Determine the (x, y) coordinate at the center of the cell enclosing the given text.  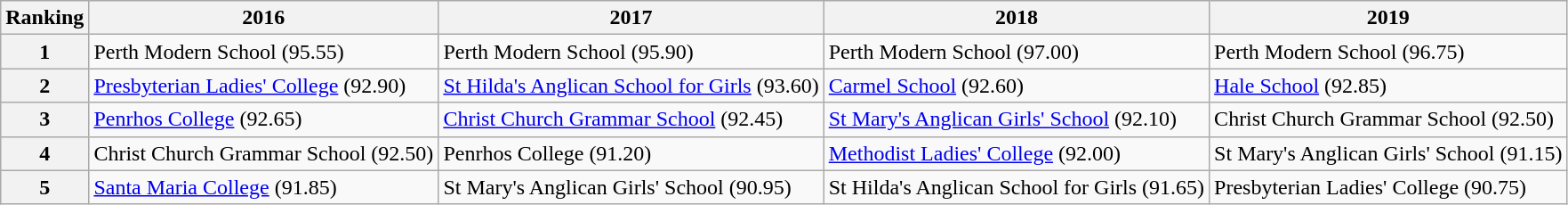
St Mary's Anglican Girls' School (92.10) (1016, 119)
Penrhos College (92.65) (263, 119)
2016 (263, 18)
2 (44, 86)
Carmel School (92.60) (1016, 86)
St Mary's Anglican Girls' School (90.95) (631, 187)
5 (44, 187)
Presbyterian Ladies' College (90.75) (1388, 187)
Perth Modern School (95.55) (263, 52)
Perth Modern School (97.00) (1016, 52)
Methodist Ladies' College (92.00) (1016, 153)
Presbyterian Ladies' College (92.90) (263, 86)
Christ Church Grammar School (92.45) (631, 119)
Hale School (92.85) (1388, 86)
Perth Modern School (96.75) (1388, 52)
Penrhos College (91.20) (631, 153)
2019 (1388, 18)
Perth Modern School (95.90) (631, 52)
St Mary's Anglican Girls' School (91.15) (1388, 153)
Santa Maria College (91.85) (263, 187)
1 (44, 52)
Ranking (44, 18)
4 (44, 153)
2017 (631, 18)
2018 (1016, 18)
St Hilda's Anglican School for Girls (93.60) (631, 86)
St Hilda's Anglican School for Girls (91.65) (1016, 187)
3 (44, 119)
